Scan for the cell matching the given text and deliver its (X, Y) coordinate at center. 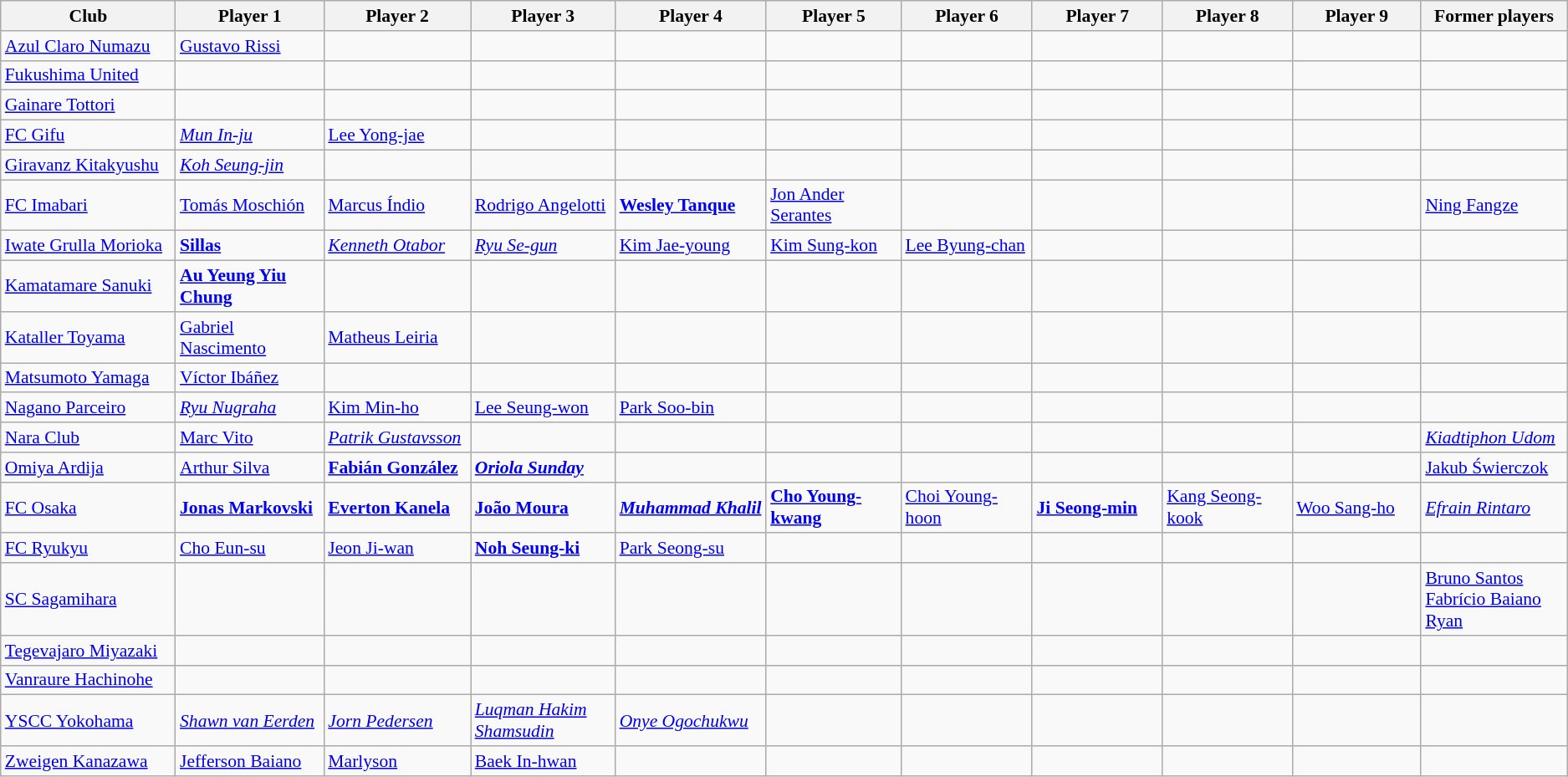
Player 4 (691, 16)
Zweigen Kanazawa (89, 761)
Koh Seung-jin (249, 165)
Jakub Świerczok (1494, 468)
FC Ryukyu (89, 549)
Kim Min-ho (396, 408)
Víctor Ibáñez (249, 378)
Tomás Moschión (249, 206)
FC Imabari (89, 206)
Marlyson (396, 761)
Noh Seung-ki (544, 549)
Player 6 (967, 16)
Nagano Parceiro (89, 408)
Kim Sung-kon (833, 246)
Player 7 (1097, 16)
Azul Claro Numazu (89, 46)
Jefferson Baiano (249, 761)
Patrik Gustavsson (396, 437)
Efrain Rintaro (1494, 507)
Gainare Tottori (89, 105)
Muhammad Khalil (691, 507)
Everton Kanela (396, 507)
Player 8 (1228, 16)
Matheus Leiria (396, 338)
Kataller Toyama (89, 338)
Lee Seung-won (544, 408)
FC Osaka (89, 507)
Player 5 (833, 16)
Park Seong-su (691, 549)
Lee Yong-jae (396, 135)
Shawn van Eerden (249, 721)
Baek In-hwan (544, 761)
Gabriel Nascimento (249, 338)
Bruno Santos Fabrício Baiano Ryan (1494, 599)
Luqman Hakim Shamsudin (544, 721)
Arthur Silva (249, 468)
Kenneth Otabor (396, 246)
Player 9 (1356, 16)
Kang Seong-kook (1228, 507)
Jeon Ji-wan (396, 549)
SC Sagamihara (89, 599)
Matsumoto Yamaga (89, 378)
YSCC Yokohama (89, 721)
Former players (1494, 16)
Oriola Sunday (544, 468)
Ning Fangze (1494, 206)
Jorn Pedersen (396, 721)
Omiya Ardija (89, 468)
Sillas (249, 246)
Player 1 (249, 16)
Ji Seong-min (1097, 507)
João Moura (544, 507)
Jon Ander Serantes (833, 206)
Ryu Nugraha (249, 408)
Jonas Markovski (249, 507)
Mun In-ju (249, 135)
Kamatamare Sanuki (89, 286)
Vanraure Hachinohe (89, 680)
Iwate Grulla Morioka (89, 246)
Fukushima United (89, 75)
Woo Sang-ho (1356, 507)
Cho Young-kwang (833, 507)
Au Yeung Yiu Chung (249, 286)
Choi Young-hoon (967, 507)
Tegevajaro Miyazaki (89, 651)
Park Soo-bin (691, 408)
Player 3 (544, 16)
Kiadtiphon Udom (1494, 437)
Lee Byung-chan (967, 246)
Giravanz Kitakyushu (89, 165)
Club (89, 16)
Ryu Se-gun (544, 246)
FC Gifu (89, 135)
Wesley Tanque (691, 206)
Cho Eun-su (249, 549)
Onye Ogochukwu (691, 721)
Rodrigo Angelotti (544, 206)
Marcus Índio (396, 206)
Fabián González (396, 468)
Nara Club (89, 437)
Kim Jae-young (691, 246)
Marc Vito (249, 437)
Gustavo Rissi (249, 46)
Player 2 (396, 16)
